Search for the cell housing the specified text and yield its (x, y) center coordinate. 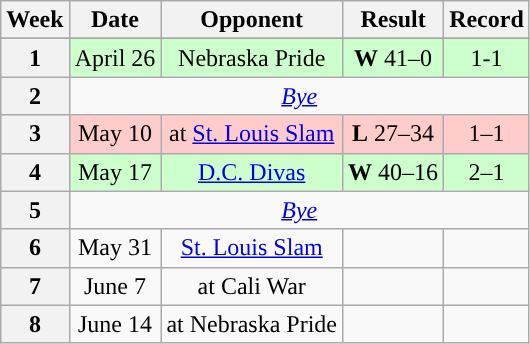
at St. Louis Slam (252, 134)
April 26 (115, 58)
Week (35, 20)
7 (35, 286)
Date (115, 20)
May 10 (115, 134)
at Cali War (252, 286)
8 (35, 324)
June 14 (115, 324)
D.C. Divas (252, 172)
3 (35, 134)
St. Louis Slam (252, 248)
Opponent (252, 20)
4 (35, 172)
June 7 (115, 286)
1–1 (487, 134)
2–1 (487, 172)
May 17 (115, 172)
1 (35, 58)
Nebraska Pride (252, 58)
L 27–34 (394, 134)
5 (35, 210)
6 (35, 248)
at Nebraska Pride (252, 324)
Record (487, 20)
W 41–0 (394, 58)
W 40–16 (394, 172)
Result (394, 20)
May 31 (115, 248)
1-1 (487, 58)
2 (35, 96)
